Detect which cell encompasses the target text, then output its [x, y] center coordinate. 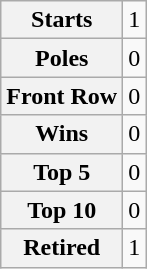
Wins [62, 134]
Front Row [62, 96]
Top 5 [62, 172]
Starts [62, 20]
Top 10 [62, 210]
Retired [62, 248]
Poles [62, 58]
